Pinpoint the cell where the given text exists, returning its (x, y) midpoint coordinate. 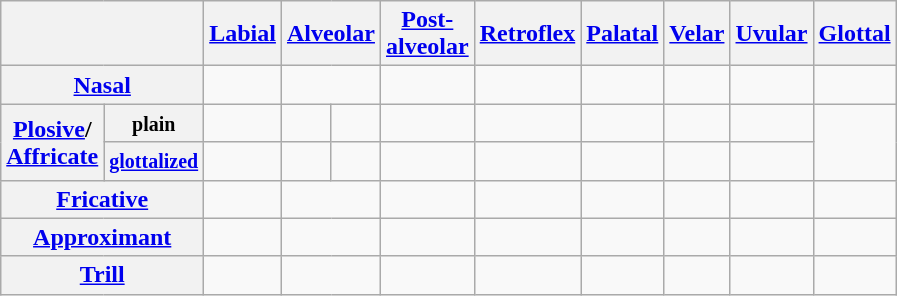
Uvular (772, 34)
Fricative (102, 199)
Labial (243, 34)
Glottal (854, 34)
Velar (697, 34)
plain (154, 123)
Trill (102, 275)
Retroflex (528, 34)
Alveolar (330, 34)
glottalized (154, 161)
Approximant (102, 237)
Nasal (102, 85)
Post-alveolar (427, 34)
Palatal (622, 34)
Plosive/Affricate (52, 142)
